Extract the (x, y) coordinate from the center of the cell holding the provided text.  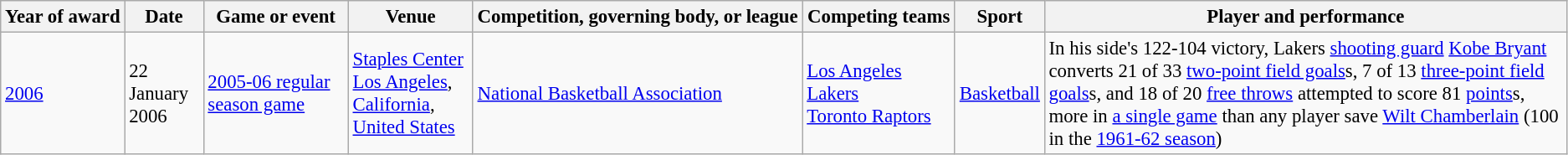
Los Angeles LakersToronto Raptors (879, 94)
Date (164, 17)
Venue (410, 17)
Basketball (999, 94)
Sport (999, 17)
Competition, governing body, or league (638, 17)
Game or event (276, 17)
22 January 2006 (164, 94)
2005-06 regular season game (276, 94)
2006 (63, 94)
Year of award (63, 17)
Competing teams (879, 17)
National Basketball Association (638, 94)
Staples CenterLos Angeles, California, United States (410, 94)
Player and performance (1305, 17)
